Search for the cell housing the specified text and yield its (X, Y) center coordinate. 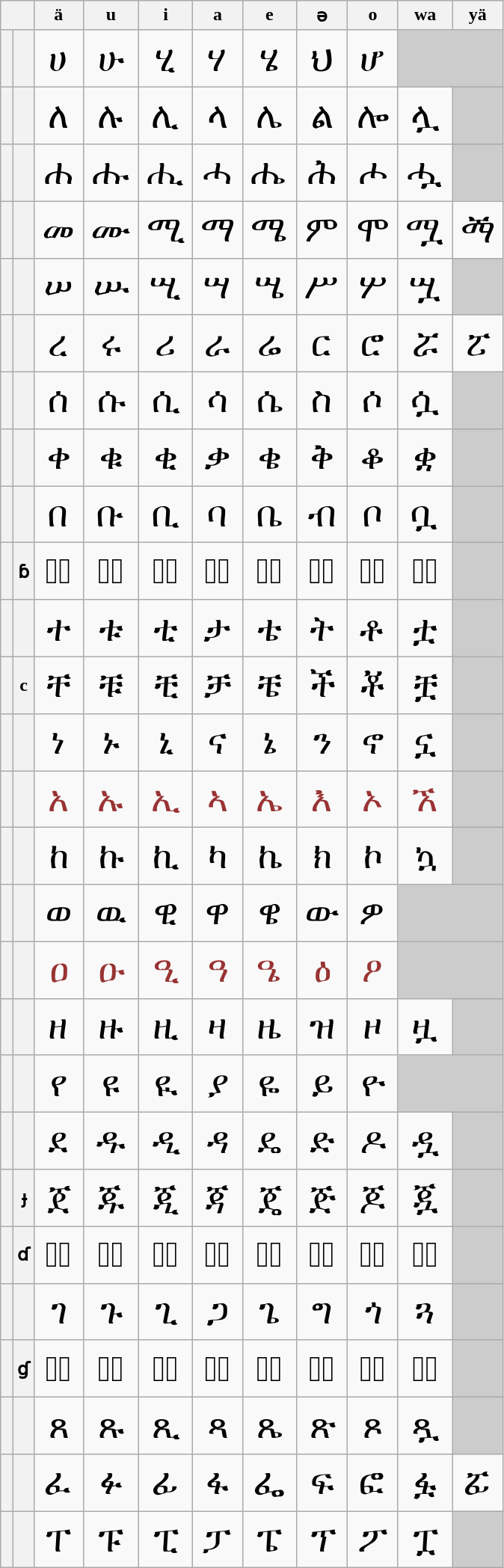
ዟ (425, 1027)
ፚ (477, 1483)
ቻ (217, 685)
ግ (322, 1312)
ቼ (270, 685)
ም (322, 230)
ቤ፟ (270, 571)
ፔ (270, 1540)
ጃ (217, 1198)
ህ (322, 58)
ድ (322, 1141)
ጉ፟ (111, 1368)
ሱ (111, 400)
ይ (322, 1083)
ቱ (111, 628)
ገ፟ (58, 1368)
ሎ (372, 115)
ቸ (58, 685)
እ (322, 799)
ኑ (111, 742)
ጎ፟ (372, 1368)
ገ (58, 1312)
ክ (322, 856)
ዌ (270, 913)
ለ (58, 115)
ፐ (58, 1540)
ሡ (111, 286)
ጿ (425, 1425)
ሉ (111, 115)
ቡ፟ (111, 571)
ን (322, 742)
ሮ (372, 343)
ዴ (270, 1141)
ዛ (217, 1027)
ዳ፟ (217, 1255)
ጉ (111, 1312)
ሧ (425, 286)
ሒ (166, 173)
ዚ (166, 1027)
ሔ (270, 173)
ፑ (111, 1540)
ዱ (111, 1141)
ው (322, 913)
ጊ (166, 1312)
የ (58, 1083)
ሄ (270, 58)
ደ፟ (58, 1255)
ጼ (270, 1425)
ቷ (425, 628)
ፏ (425, 1483)
ሐ (58, 173)
ሴ (270, 400)
ዲ፟ (166, 1255)
ኬ (270, 856)
ፋ (217, 1483)
ዬ (270, 1083)
ጄ (270, 1198)
አ (58, 799)
ቹ (111, 685)
ዘ (58, 1027)
ጸ (58, 1425)
ዖ (372, 970)
ጽ (322, 1425)
ዩ (111, 1083)
e (270, 16)
ኣ (217, 799)
ዕ (322, 970)
ዜ (270, 1027)
ጓ፟ (425, 1368)
ጻ (217, 1425)
wa (425, 16)
ቧ (425, 514)
ፖ (372, 1540)
ጋ (217, 1312)
ጌ (270, 1312)
ሟ (425, 230)
ብ (322, 514)
ሯ (425, 343)
ሢ (166, 286)
ፘ (477, 343)
ና (217, 742)
ዐ (58, 970)
ስ (322, 400)
i (166, 16)
ፙ (477, 230)
ፈ (58, 1483)
ቢ (166, 514)
ሳ (217, 400)
ቦ (372, 514)
ሖ (372, 173)
ያ (217, 1083)
ቋ (425, 458)
ዮ (372, 1083)
ኳ (425, 856)
ሚ (166, 230)
ኩ (111, 856)
ዳ (217, 1141)
ቧ፟ (425, 571)
ቤ (270, 514)
ቡ (111, 514)
ግ፟ (322, 1368)
ፕ (322, 1540)
ኤ (270, 799)
ራ (217, 343)
ቶ (372, 628)
ጇ (425, 1198)
ጺ (166, 1425)
ኮ (372, 856)
ፊ (166, 1483)
ታ (217, 628)
ɓ (24, 571)
a (217, 16)
ሦ (372, 286)
ፎ (372, 1483)
ች (322, 685)
ዔ (270, 970)
ዴ፟ (270, 1255)
ዷ (425, 1141)
ሪ (166, 343)
ሠ (58, 286)
ቁ (111, 458)
ኖ (372, 742)
ዷ፟ (425, 1255)
ፗ (425, 1540)
ጂ (166, 1198)
ቺ (166, 685)
ፍ (322, 1483)
ዑ (111, 970)
ቃ (217, 458)
ተ (58, 628)
ቴ (270, 628)
ሜ (270, 230)
ዶ፟ (372, 1255)
ዉ (111, 913)
ዝ (322, 1027)
ሓ (217, 173)
ዎ (372, 913)
ɠ (24, 1368)
ኦ (372, 799)
ከ (58, 856)
ረ (58, 343)
ጌ፟ (270, 1368)
ሌ (270, 115)
ə (322, 16)
ሞ (372, 230)
ወ (58, 913)
ጎ (372, 1312)
ሰ (58, 400)
ኪ (166, 856)
ሥ (322, 286)
ጅ (322, 1198)
ሃ (217, 58)
ሁ (111, 58)
ሶ (372, 400)
ፓ (217, 1540)
ፉ (111, 1483)
ቀ (58, 458)
ዙ (111, 1027)
ሣ (217, 286)
ቅ (322, 458)
ሲ (166, 400)
በ፟ (58, 571)
yä (477, 16)
ä (58, 16)
ቾ (372, 685)
ት (322, 628)
ቲ (166, 628)
ባ (217, 514)
ቿ (425, 685)
ካ (217, 856)
ር (322, 343)
ዓ (217, 970)
ጓ (425, 1312)
ሊ (166, 115)
ɟ (24, 1198)
ፌ (270, 1483)
ሗ (425, 173)
ኗ (425, 742)
ቂ (166, 458)
ሙ (111, 230)
ዱ፟ (111, 1255)
ሩ (111, 343)
ዒ (166, 970)
ኢ (166, 799)
ሑ (111, 173)
ኒ (166, 742)
ጀ (58, 1198)
ቦ፟ (372, 571)
ዪ (166, 1083)
ል (322, 115)
ሀ (58, 58)
ዲ (166, 1141)
ጋ፟ (217, 1368)
ጁ (111, 1198)
ብ፟ (322, 571)
ዶ (372, 1141)
c (24, 685)
ሬ (270, 343)
ኡ (111, 799)
ሆ (372, 58)
ዞ (372, 1027)
ድ፟ (322, 1255)
ጹ (111, 1425)
መ (58, 230)
ባ፟ (217, 571)
ሏ (425, 115)
ፒ (166, 1540)
ቆ (372, 458)
ቢ፟ (166, 571)
ሤ (270, 286)
ኧ (425, 799)
ኔ (270, 742)
ዋ (217, 913)
ነ (58, 742)
o (372, 16)
u (111, 16)
ሂ (166, 58)
ደ (58, 1141)
ɗ (24, 1255)
ቄ (270, 458)
ዊ (166, 913)
ጾ (372, 1425)
ጆ (372, 1198)
ሕ (322, 173)
ጊ፟ (166, 1368)
ላ (217, 115)
ማ (217, 230)
በ (58, 514)
ሷ (425, 400)
